Return [x, y] of the center of cell containing provided text 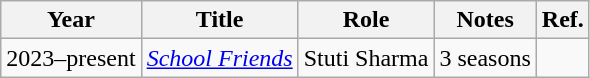
School Friends [220, 58]
Stuti Sharma [366, 58]
Title [220, 20]
Year [71, 20]
Ref. [562, 20]
3 seasons [485, 58]
Notes [485, 20]
Role [366, 20]
2023–present [71, 58]
